Search for the cell housing the specified text and yield its [X, Y] center coordinate. 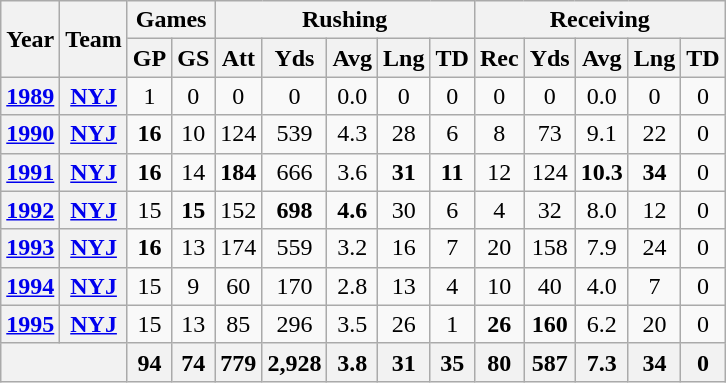
11 [452, 172]
1992 [30, 210]
GP [149, 58]
Rushing [345, 20]
22 [654, 134]
35 [452, 362]
7.3 [602, 362]
779 [238, 362]
24 [654, 248]
559 [294, 248]
2,928 [294, 362]
587 [550, 362]
9 [194, 286]
3.6 [352, 172]
8 [499, 134]
Year [30, 39]
Receiving [600, 20]
698 [294, 210]
4.0 [602, 286]
94 [149, 362]
60 [238, 286]
GS [194, 58]
14 [194, 172]
80 [499, 362]
296 [294, 324]
1993 [30, 248]
170 [294, 286]
4.3 [352, 134]
1994 [30, 286]
8.0 [602, 210]
539 [294, 134]
3.2 [352, 248]
6.2 [602, 324]
Rec [499, 58]
74 [194, 362]
158 [550, 248]
2.8 [352, 286]
666 [294, 172]
73 [550, 134]
85 [238, 324]
184 [238, 172]
9.1 [602, 134]
3.8 [352, 362]
Games [170, 20]
1991 [30, 172]
10.3 [602, 172]
1995 [30, 324]
1989 [30, 96]
3.5 [352, 324]
7.9 [602, 248]
1990 [30, 134]
30 [404, 210]
174 [238, 248]
152 [238, 210]
Att [238, 58]
4.6 [352, 210]
Team [94, 39]
28 [404, 134]
160 [550, 324]
32 [550, 210]
40 [550, 286]
